Determine the (X, Y) coordinate at the center of the cell enclosing the given text.  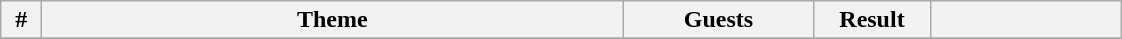
Result (872, 20)
Theme (332, 20)
Guests (718, 20)
# (22, 20)
